Return the [x, y] coordinate for the center point of the cell that contains the specified text.  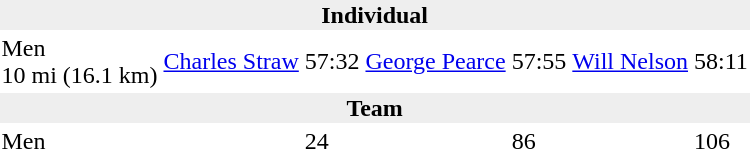
58:11 [722, 62]
Individual [374, 15]
Men10 mi (16.1 km) [80, 62]
57:55 [539, 62]
Will Nelson [630, 62]
Team [374, 108]
57:32 [332, 62]
Charles Straw [231, 62]
George Pearce [436, 62]
